Search for the cell housing the specified text and yield its [x, y] center coordinate. 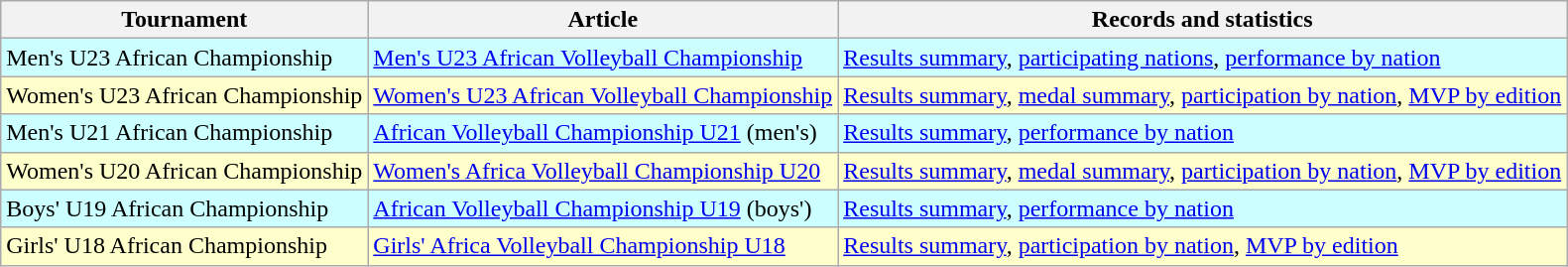
African Volleyball Championship U21 (men's) [603, 133]
Women's U23 African Volleyball Championship [603, 95]
Women's U23 African Championship [184, 95]
Women's U20 African Championship [184, 171]
Girls' Africa Volleyball Championship U18 [603, 246]
Records and statistics [1202, 20]
Results summary, participation by nation, MVP by edition [1202, 246]
Men's U23 African Volleyball Championship [603, 58]
Boys' U19 African Championship [184, 208]
African Volleyball Championship U19 (boys') [603, 208]
Girls' U18 African Championship [184, 246]
Men's U23 African Championship [184, 58]
Tournament [184, 20]
Results summary, participating nations, performance by nation [1202, 58]
Men's U21 African Championship [184, 133]
Article [603, 20]
Women's Africa Volleyball Championship U20 [603, 171]
